For the text-containing cell, return its midpoint in (x, y) coordinate format. 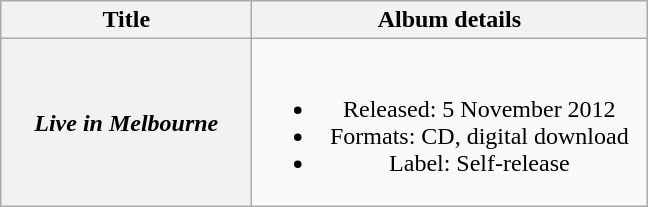
Album details (450, 20)
Title (126, 20)
Released: 5 November 2012Formats: CD, digital downloadLabel: Self-release (450, 122)
Live in Melbourne (126, 122)
